Scan for the cell matching the given text and deliver its [x, y] coordinate at center. 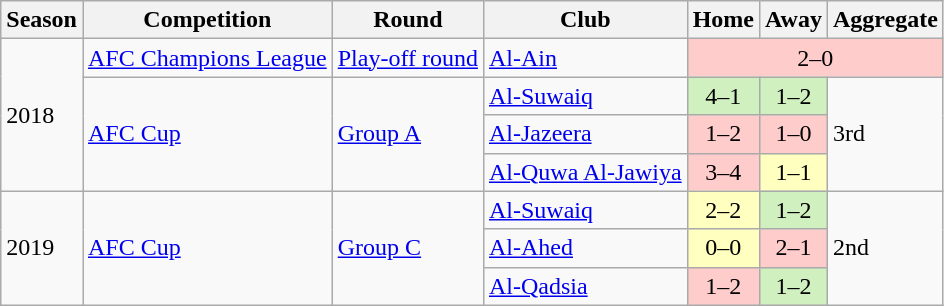
0–0 [723, 248]
3–4 [723, 172]
2–0 [815, 58]
2–1 [794, 248]
3rd [885, 134]
2nd [885, 248]
2–2 [723, 210]
Al-Quwa Al-Jawiya [585, 172]
Season [42, 20]
2019 [42, 248]
Home [723, 20]
1–0 [794, 134]
Al-Jazeera [585, 134]
Al-Ahed [585, 248]
Club [585, 20]
4–1 [723, 96]
2018 [42, 115]
Group A [408, 134]
Group C [408, 248]
Play-off round [408, 58]
Competition [207, 20]
Away [794, 20]
Round [408, 20]
Al-Qadsia [585, 286]
Aggregate [885, 20]
Al-Ain [585, 58]
1–1 [794, 172]
AFC Champions League [207, 58]
